Extract the (x, y) coordinate from the center of the cell holding the provided text.  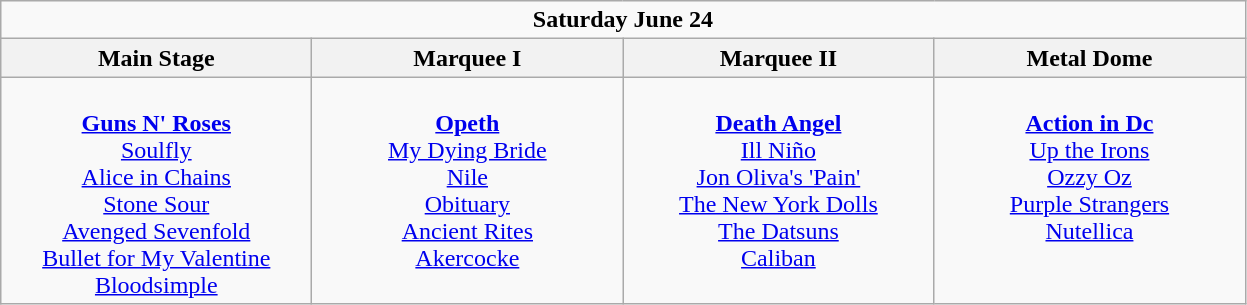
Marquee I (468, 58)
Guns N' Roses Soulfly Alice in Chains Stone Sour Avenged Sevenfold Bullet for My Valentine Bloodsimple (156, 190)
Saturday June 24 (623, 20)
Death Angel Ill Niño Jon Oliva's 'Pain' The New York Dolls The Datsuns Caliban (778, 190)
Metal Dome (1090, 58)
Action in Dc Up the Irons Ozzy Oz Purple Strangers Nutellica (1090, 190)
Marquee II (778, 58)
Main Stage (156, 58)
Opeth My Dying Bride Nile Obituary Ancient Rites Akercocke (468, 190)
